Search for the cell housing the specified text and yield its [X, Y] center coordinate. 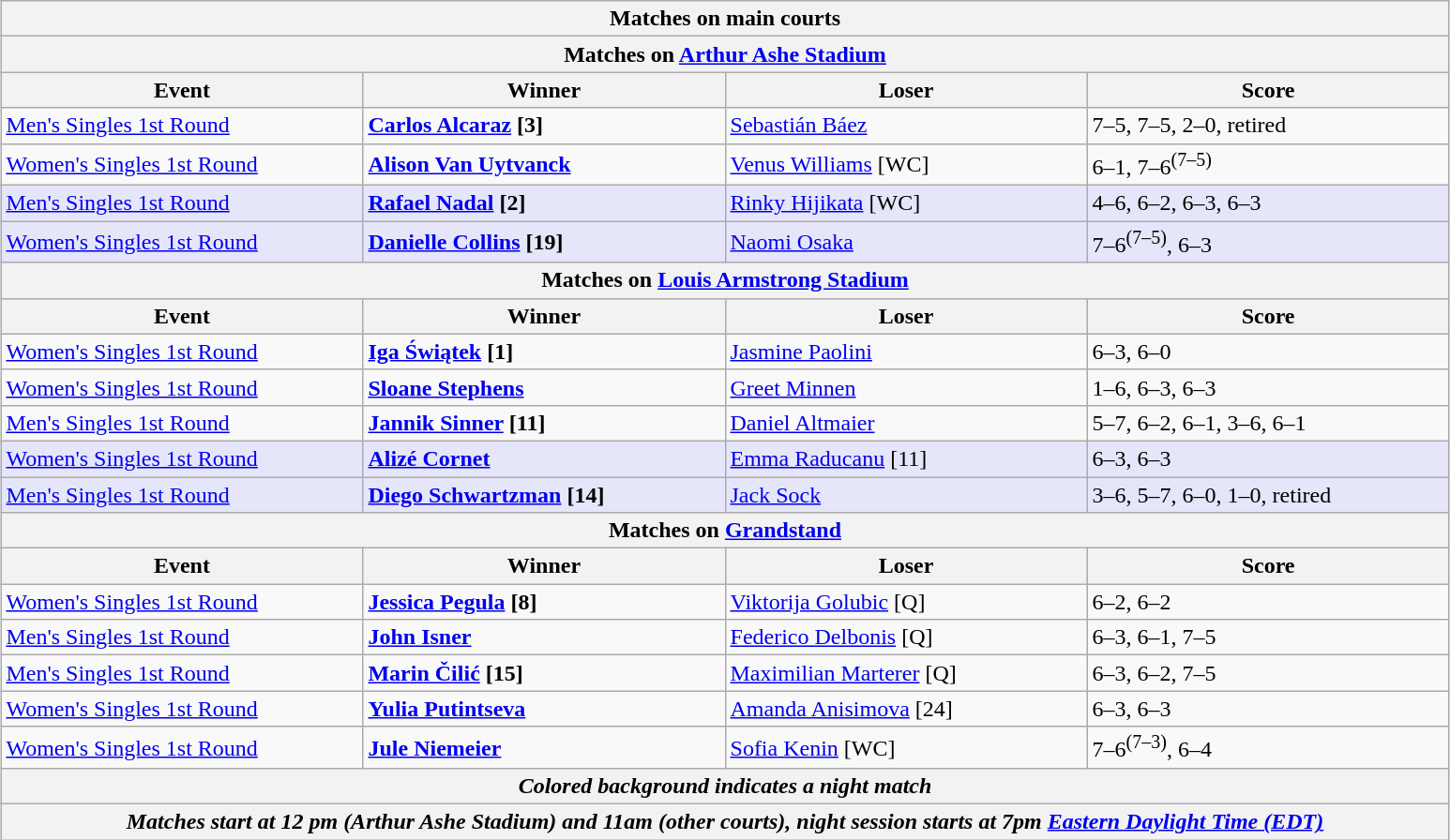
Alizé Cornet [544, 458]
Matches on main courts [725, 19]
Carlos Alcaraz [3] [544, 126]
3–6, 5–7, 6–0, 1–0, retired [1268, 495]
Alison Van Uytvanck [544, 165]
Sofia Kenin [WC] [906, 748]
Greet Minnen [906, 387]
6–1, 7–6(7–5) [1268, 165]
Maximilian Marterer [Q] [906, 673]
Sebastián Báez [906, 126]
Rinky Hijikata [WC] [906, 203]
Matches on Louis Armstrong Stadium [725, 280]
6–2, 6–2 [1268, 602]
Sloane Stephens [544, 387]
6–3, 6–0 [1268, 352]
Naomi Osaka [906, 242]
Matches start at 12 pm (Arthur Ashe Stadium) and 11am (other courts), night session starts at 7pm Eastern Daylight Time (EDT) [725, 822]
Matches on Grandstand [725, 531]
Iga Świątek [1] [544, 352]
Venus Williams [WC] [906, 165]
Marin Čilić [15] [544, 673]
Jack Sock [906, 495]
6–3, 6–1, 7–5 [1268, 637]
Federico Delbonis [Q] [906, 637]
6–3, 6–2, 7–5 [1268, 673]
Daniel Altmaier [906, 423]
Jule Niemeier [544, 748]
Viktorija Golubic [Q] [906, 602]
5–7, 6–2, 6–1, 3–6, 6–1 [1268, 423]
4–6, 6–2, 6–3, 6–3 [1268, 203]
7–5, 7–5, 2–0, retired [1268, 126]
Rafael Nadal [2] [544, 203]
1–6, 6–3, 6–3 [1268, 387]
Jasmine Paolini [906, 352]
7–6(7–5), 6–3 [1268, 242]
Amanda Anisimova [24] [906, 709]
Diego Schwartzman [14] [544, 495]
Yulia Putintseva [544, 709]
Matches on Arthur Ashe Stadium [725, 54]
7–6(7–3), 6–4 [1268, 748]
John Isner [544, 637]
Emma Raducanu [11] [906, 458]
Jessica Pegula [8] [544, 602]
Colored background indicates a night match [725, 787]
Danielle Collins [19] [544, 242]
Jannik Sinner [11] [544, 423]
